Output the (x, y) coordinate of the center of the cell containing the given text.  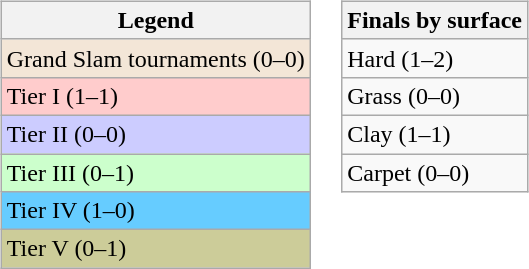
Carpet (0–0) (435, 173)
Tier I (1–1) (156, 96)
Tier IV (1–0) (156, 211)
Tier II (0–0) (156, 134)
Grand Slam tournaments (0–0) (156, 58)
Hard (1–2) (435, 58)
Tier III (0–1) (156, 173)
Grass (0–0) (435, 96)
Finals by surface (435, 20)
Tier V (0–1) (156, 249)
Clay (1–1) (435, 134)
Legend (156, 20)
